Locate the cell with the specified text and output its (X, Y) center coordinate. 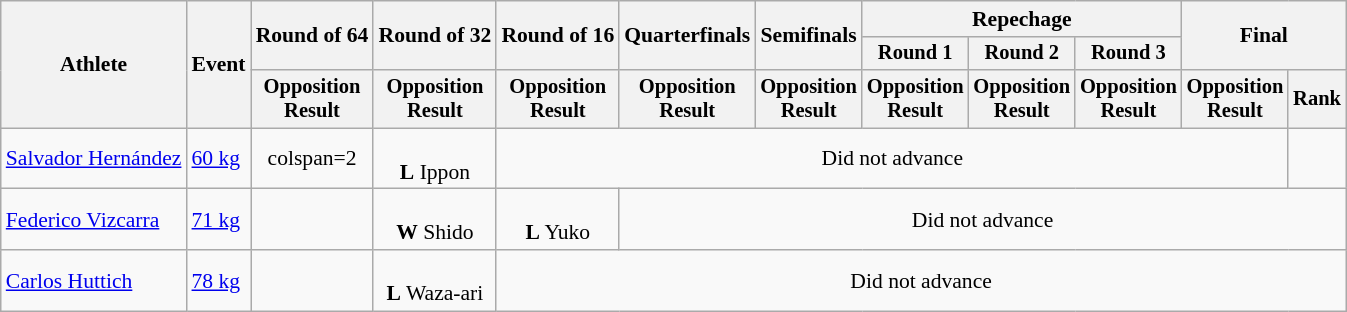
Carlos Huttich (94, 280)
Semifinals (808, 36)
Quarterfinals (687, 36)
71 kg (218, 220)
Event (218, 64)
L Waza-ari (434, 280)
Round of 64 (312, 36)
Round 3 (1128, 54)
Rank (1317, 99)
Round of 32 (434, 36)
Round 2 (1022, 54)
Round 1 (916, 54)
Round of 16 (558, 36)
Athlete (94, 64)
78 kg (218, 280)
colspan=2 (312, 158)
Salvador Hernández (94, 158)
L Ippon (434, 158)
Repechage (1022, 19)
W Shido (434, 220)
Final (1264, 36)
L Yuko (558, 220)
60 kg (218, 158)
Federico Vizcarra (94, 220)
